Identify which cell holds the provided text, then report its (x, y) central coordinate. 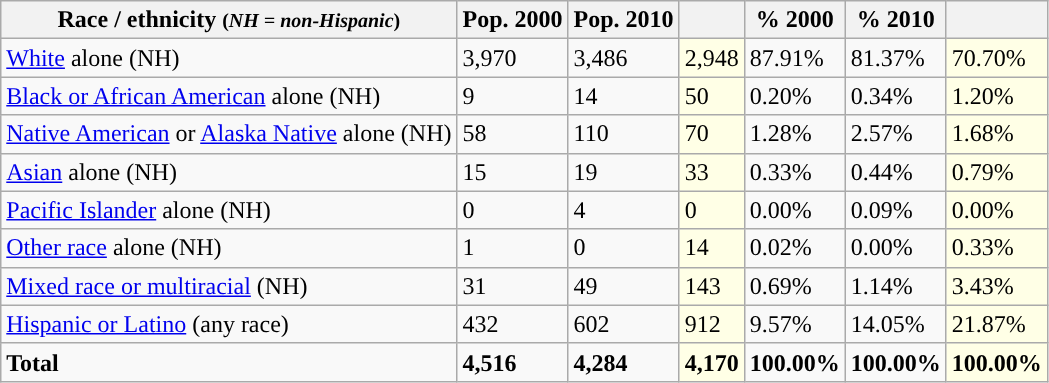
1.20% (996, 96)
21.87% (996, 324)
0.34% (896, 96)
0.02% (794, 248)
3,486 (624, 58)
% 2000 (794, 20)
Race / ethnicity (NH = non-Hispanic) (229, 20)
Pop. 2000 (512, 20)
912 (712, 324)
58 (512, 134)
4,170 (712, 362)
0.44% (896, 172)
1.68% (996, 134)
Mixed race or multiracial (NH) (229, 286)
3,970 (512, 58)
143 (712, 286)
Asian alone (NH) (229, 172)
4,516 (512, 362)
33 (712, 172)
% 2010 (896, 20)
1.14% (896, 286)
Total (229, 362)
9 (512, 96)
87.91% (794, 58)
70 (712, 134)
2,948 (712, 58)
81.37% (896, 58)
1.28% (794, 134)
Pop. 2010 (624, 20)
19 (624, 172)
602 (624, 324)
0.09% (896, 210)
31 (512, 286)
49 (624, 286)
70.70% (996, 58)
Other race alone (NH) (229, 248)
Black or African American alone (NH) (229, 96)
0.79% (996, 172)
4,284 (624, 362)
0.20% (794, 96)
14.05% (896, 324)
Pacific Islander alone (NH) (229, 210)
4 (624, 210)
50 (712, 96)
Hispanic or Latino (any race) (229, 324)
15 (512, 172)
2.57% (896, 134)
432 (512, 324)
1 (512, 248)
9.57% (794, 324)
3.43% (996, 286)
0.69% (794, 286)
110 (624, 134)
Native American or Alaska Native alone (NH) (229, 134)
White alone (NH) (229, 58)
